From the cell containing the given text, extract its center point as [X, Y] coordinate. 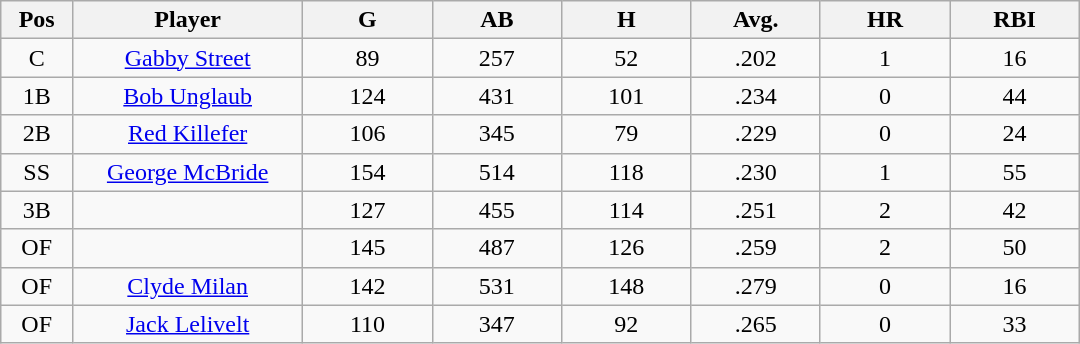
RBI [1014, 20]
Clyde Milan [188, 286]
C [37, 58]
.259 [756, 248]
89 [368, 58]
1B [37, 96]
101 [626, 96]
.202 [756, 58]
79 [626, 134]
3B [37, 210]
124 [368, 96]
AB [496, 20]
Gabby Street [188, 58]
92 [626, 324]
145 [368, 248]
.265 [756, 324]
126 [626, 248]
24 [1014, 134]
114 [626, 210]
Bob Unglaub [188, 96]
118 [626, 172]
531 [496, 286]
George McBride [188, 172]
142 [368, 286]
H [626, 20]
44 [1014, 96]
.234 [756, 96]
487 [496, 248]
55 [1014, 172]
514 [496, 172]
.230 [756, 172]
G [368, 20]
.229 [756, 134]
127 [368, 210]
345 [496, 134]
431 [496, 96]
.279 [756, 286]
257 [496, 58]
Avg. [756, 20]
148 [626, 286]
52 [626, 58]
Jack Lelivelt [188, 324]
42 [1014, 210]
Red Killefer [188, 134]
50 [1014, 248]
HR [884, 20]
154 [368, 172]
347 [496, 324]
Player [188, 20]
106 [368, 134]
33 [1014, 324]
SS [37, 172]
Pos [37, 20]
110 [368, 324]
.251 [756, 210]
455 [496, 210]
2B [37, 134]
